Pinpoint the cell where the given text exists, returning its [x, y] midpoint coordinate. 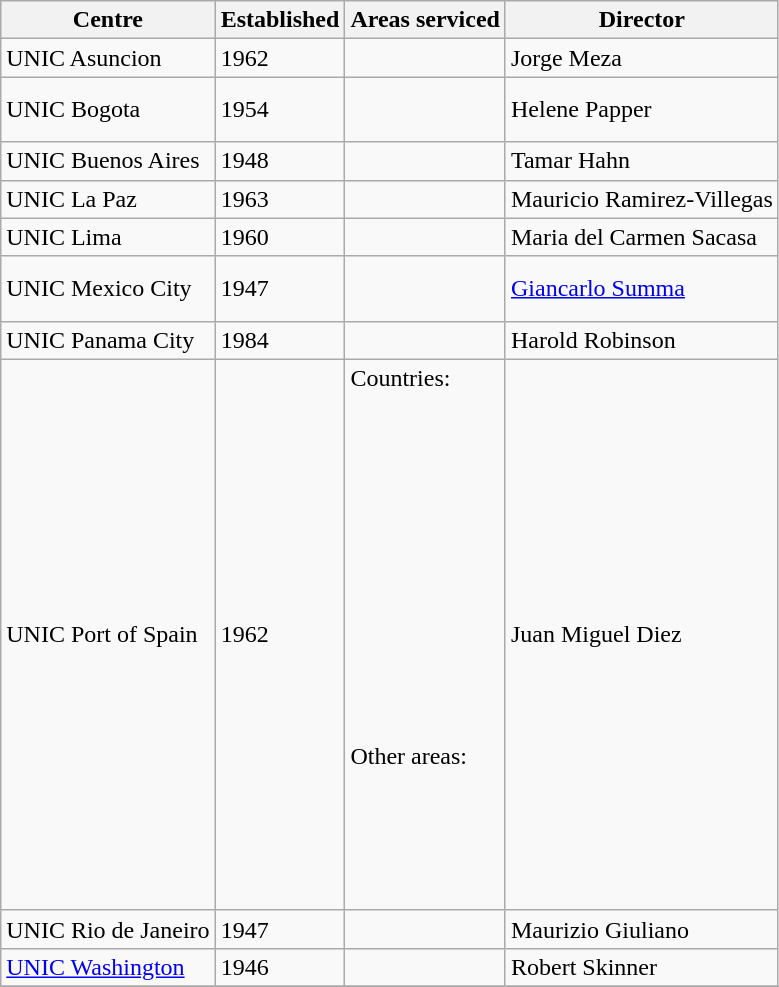
Mauricio Ramirez-Villegas [642, 199]
Countries:Other areas: [426, 634]
Areas serviced [426, 20]
Maurizio Giuliano [642, 929]
UNIC Mexico City [108, 288]
Giancarlo Summa [642, 288]
1954 [280, 110]
1963 [280, 199]
Robert Skinner [642, 967]
UNIC La Paz [108, 199]
UNIC Buenos Aires [108, 161]
Helene Papper [642, 110]
UNIC Bogota [108, 110]
UNIC Washington [108, 967]
Established [280, 20]
Centre [108, 20]
1984 [280, 340]
Director [642, 20]
1946 [280, 967]
Juan Miguel Diez [642, 634]
UNIC Lima [108, 237]
Jorge Meza [642, 58]
1948 [280, 161]
Harold Robinson [642, 340]
UNIC Port of Spain [108, 634]
UNIC Rio de Janeiro [108, 929]
Maria del Carmen Sacasa [642, 237]
UNIC Panama City [108, 340]
Tamar Hahn [642, 161]
1960 [280, 237]
UNIC Asuncion [108, 58]
